Locate the cell with the specified text and output its (x, y) center coordinate. 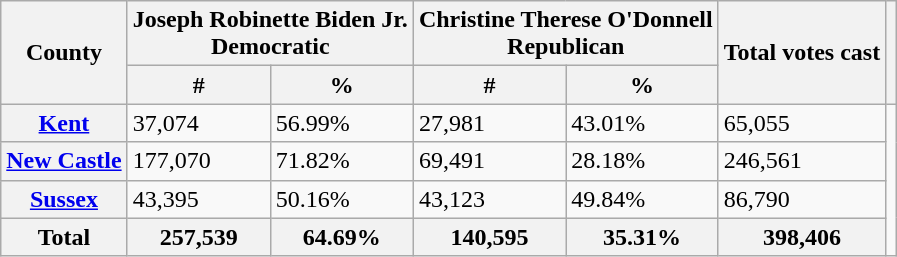
Total (64, 237)
64.69% (342, 237)
County (64, 52)
37,074 (198, 123)
246,561 (802, 161)
Joseph Robinette Biden Jr. Democratic (270, 34)
43,123 (489, 199)
140,595 (489, 237)
35.31% (642, 237)
Christine Therese O'Donnell Republican (566, 34)
50.16% (342, 199)
69,491 (489, 161)
New Castle (64, 161)
257,539 (198, 237)
56.99% (342, 123)
28.18% (642, 161)
43,395 (198, 199)
43.01% (642, 123)
177,070 (198, 161)
71.82% (342, 161)
86,790 (802, 199)
398,406 (802, 237)
27,981 (489, 123)
Kent (64, 123)
Sussex (64, 199)
49.84% (642, 199)
Total votes cast (802, 52)
65,055 (802, 123)
